For the text-containing cell, return its midpoint in [x, y] coordinate format. 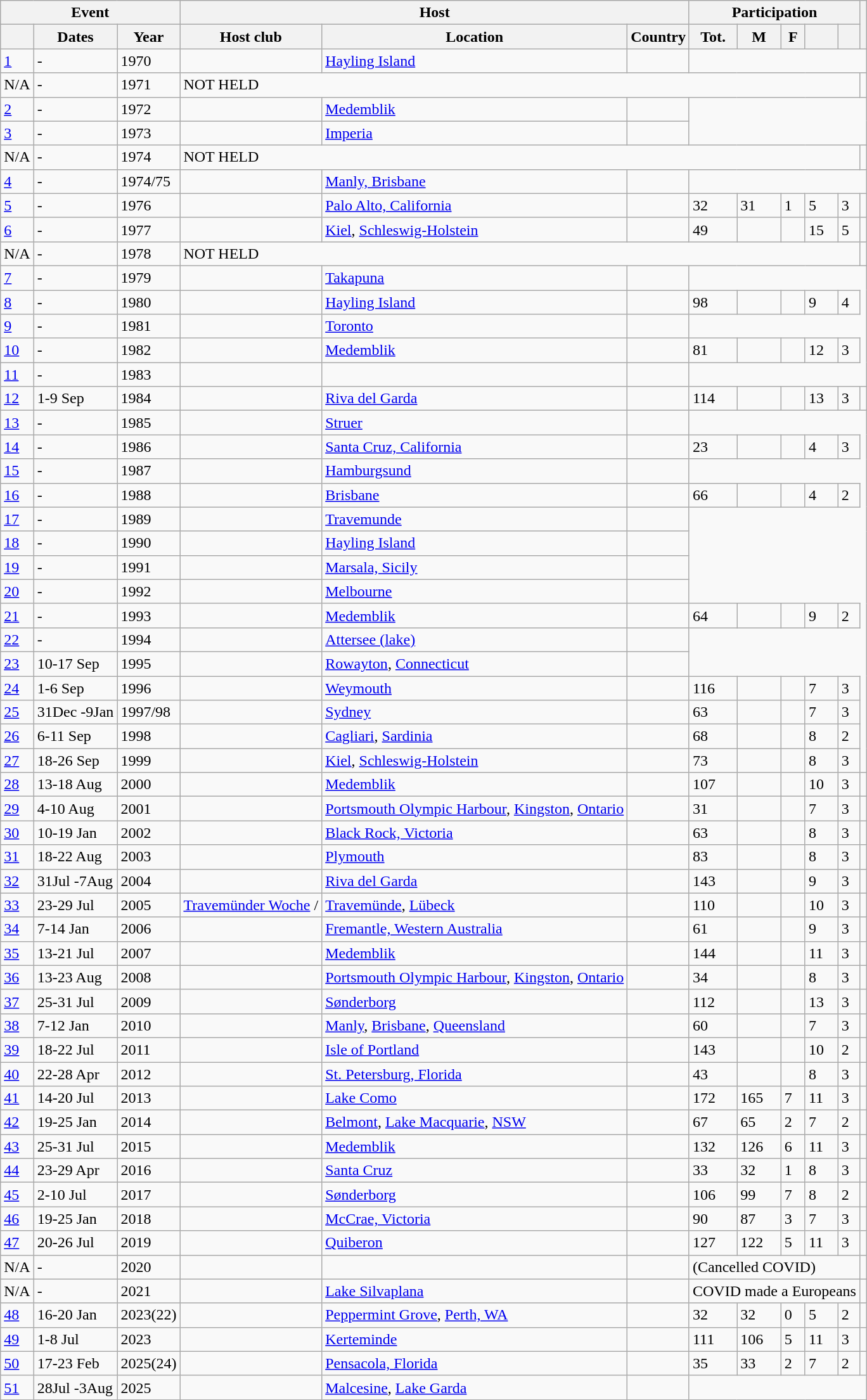
1973 [148, 133]
7-12 Jan [75, 1025]
30 [17, 833]
Santa Cruz, California [475, 447]
165 [759, 1098]
67 [712, 1122]
1986 [148, 447]
Host club [251, 37]
68 [712, 736]
31Dec -9Jan [75, 712]
Weymouth [475, 688]
4-10 Aug [75, 809]
2023(22) [148, 1315]
14-20 Jul [75, 1098]
Hamburgsund [475, 471]
1976 [148, 205]
20 [17, 591]
122 [759, 1243]
Plymouth [475, 857]
Event [90, 13]
111 [712, 1339]
Cagliari, Sardinia [475, 736]
Struer [475, 423]
16-20 Jan [75, 1315]
13-23 Aug [75, 977]
65 [759, 1122]
40 [17, 1074]
1992 [148, 591]
1997/98 [148, 712]
Kerteminde [475, 1339]
81 [712, 350]
1-6 Sep [75, 688]
1979 [148, 278]
47 [17, 1243]
Year [148, 37]
Lake Como [475, 1098]
2009 [148, 1001]
Marsala, Sicily [475, 567]
Imperia [475, 133]
1990 [148, 543]
24 [17, 688]
Participation [774, 13]
Takapuna [475, 278]
Tot. [712, 37]
2020 [148, 1267]
1994 [148, 639]
1987 [148, 471]
Brisbane [475, 495]
COVID made a Europeans [774, 1291]
126 [759, 1146]
2014 [148, 1122]
1985 [148, 423]
Melbourne [475, 591]
50 [17, 1363]
1974 [148, 157]
Palo Alto, California [475, 205]
2018 [148, 1219]
Travemunde [475, 519]
31Jul -7Aug [75, 881]
18 [17, 543]
51 [17, 1387]
61 [712, 929]
M [759, 37]
1991 [148, 567]
2021 [148, 1291]
Belmont, Lake Macquarie, NSW [475, 1122]
Malcesine, Lake Garda [475, 1387]
Host [435, 13]
60 [712, 1025]
16 [17, 495]
22 [17, 639]
2008 [148, 977]
98 [712, 302]
1978 [148, 254]
1996 [148, 688]
144 [712, 953]
1980 [148, 302]
Pensacola, Florida [475, 1363]
114 [712, 399]
St. Petersburg, Florida [475, 1074]
26 [17, 736]
90 [712, 1219]
1983 [148, 375]
Fremantle, Western Australia [475, 929]
1974/75 [148, 181]
2007 [148, 953]
0 [793, 1315]
37 [17, 1001]
1984 [148, 399]
2017 [148, 1195]
(Cancelled COVID) [774, 1267]
2010 [148, 1025]
28Jul -3Aug [75, 1387]
1998 [148, 736]
1972 [148, 109]
Isle of Portland [475, 1050]
1993 [148, 615]
14 [17, 447]
Peppermint Grove, Perth, WA [475, 1315]
Attersee (lake) [475, 639]
Manly, Brisbane [475, 181]
44 [17, 1171]
1989 [148, 519]
2013 [148, 1098]
Sydney [475, 712]
41 [17, 1098]
1970 [148, 61]
1977 [148, 229]
Dates [75, 37]
19 [17, 567]
39 [17, 1050]
2001 [148, 809]
13-18 Aug [75, 785]
Quiberon [475, 1243]
18-22 Aug [75, 857]
132 [712, 1146]
20-26 Jul [75, 1243]
18-22 Jul [75, 1050]
F [793, 37]
17 [17, 519]
6-11 Sep [75, 736]
Manly, Brisbane, Queensland [475, 1025]
110 [712, 905]
28 [17, 785]
45 [17, 1195]
Black Rock, Victoria [475, 833]
48 [17, 1315]
83 [712, 857]
10-19 Jan [75, 833]
46 [17, 1219]
116 [712, 688]
1-8 Jul [75, 1339]
23-29 Apr [75, 1171]
23-29 Jul [75, 905]
2023 [148, 1339]
Country [658, 37]
1995 [148, 664]
36 [17, 977]
99 [759, 1195]
1982 [148, 350]
Travemünde, Lübeck [475, 905]
17-23 Feb [75, 1363]
2015 [148, 1146]
Travemünder Woche / [251, 905]
172 [712, 1098]
25 [17, 712]
1981 [148, 326]
42 [17, 1122]
2005 [148, 905]
1988 [148, 495]
2006 [148, 929]
27 [17, 761]
73 [712, 761]
2000 [148, 785]
29 [17, 809]
22-28 Apr [75, 1074]
127 [712, 1243]
1999 [148, 761]
Location [475, 37]
2025(24) [148, 1363]
2025 [148, 1387]
2003 [148, 857]
McCrae, Victoria [475, 1219]
2002 [148, 833]
7-14 Jan [75, 929]
64 [712, 615]
18-26 Sep [75, 761]
Santa Cruz [475, 1171]
1-9 Sep [75, 399]
112 [712, 1001]
2011 [148, 1050]
2-10 Jul [75, 1195]
2012 [148, 1074]
1971 [148, 85]
13-21 Jul [75, 953]
Lake Silvaplana [475, 1291]
10-17 Sep [75, 664]
38 [17, 1025]
21 [17, 615]
2016 [148, 1171]
2004 [148, 881]
2019 [148, 1243]
Rowayton, Connecticut [475, 664]
Toronto [475, 326]
66 [712, 495]
107 [712, 785]
87 [759, 1219]
